Detect which cell encompasses the target text, then output its (X, Y) center coordinate. 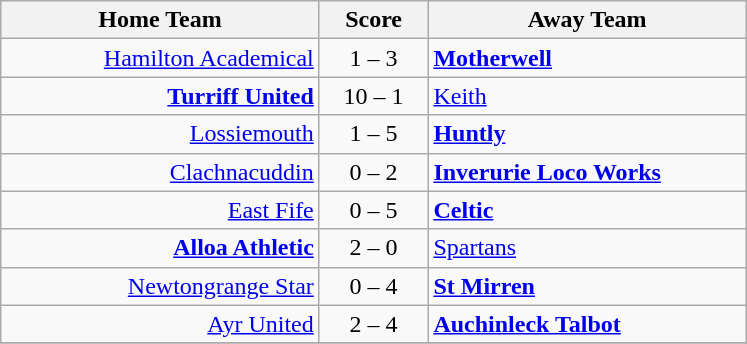
Alloa Athletic (160, 248)
Inverurie Loco Works (588, 172)
Score (374, 20)
Spartans (588, 248)
1 – 3 (374, 58)
St Mirren (588, 286)
0 – 2 (374, 172)
East Fife (160, 210)
Away Team (588, 20)
Hamilton Academical (160, 58)
Keith (588, 96)
Auchinleck Talbot (588, 324)
Newtongrange Star (160, 286)
0 – 4 (374, 286)
2 – 0 (374, 248)
Ayr United (160, 324)
10 – 1 (374, 96)
0 – 5 (374, 210)
1 – 5 (374, 134)
2 – 4 (374, 324)
Turriff United (160, 96)
Home Team (160, 20)
Motherwell (588, 58)
Celtic (588, 210)
Lossiemouth (160, 134)
Huntly (588, 134)
Clachnacuddin (160, 172)
